Return [X, Y] of the center of cell containing provided text 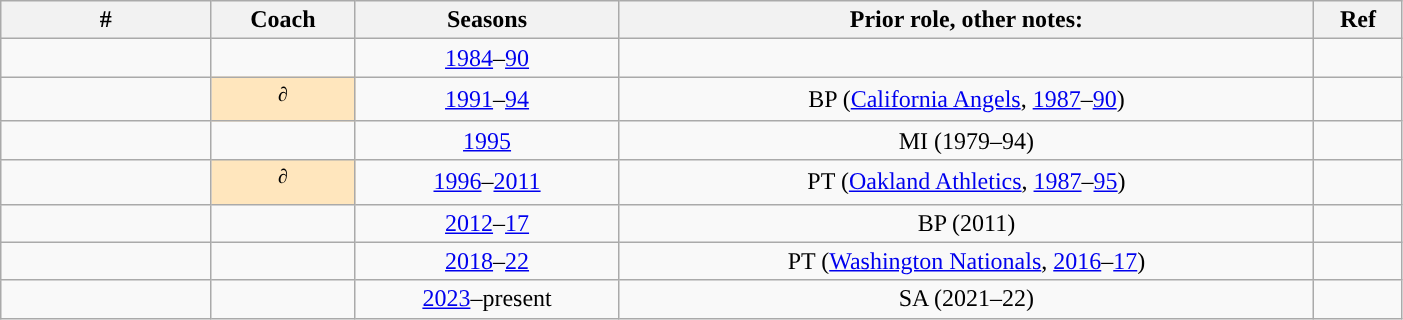
1984–90 [487, 58]
BP (California Angels, 1987–90) [966, 100]
Coach [283, 20]
Seasons [487, 20]
1996–2011 [487, 182]
# [106, 20]
Prior role, other notes: [966, 20]
MI (1979–94) [966, 140]
BP (2011) [966, 223]
2018–22 [487, 261]
1995 [487, 140]
2023–present [487, 299]
PT (Oakland Athletics, 1987–95) [966, 182]
PT (Washington Nationals, 2016–17) [966, 261]
2012–17 [487, 223]
SA (2021–22) [966, 299]
Ref [1358, 20]
1991–94 [487, 100]
